Return the (X, Y) coordinate for the center point of the cell that contains the specified text.  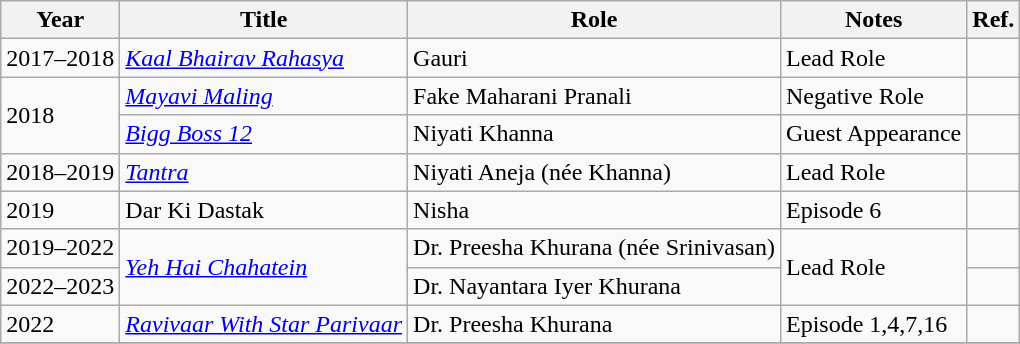
Dr. Preesha Khurana (née Srinivasan) (594, 248)
Role (594, 20)
2019–2022 (60, 248)
Kaal Bhairav Rahasya (264, 58)
2018 (60, 115)
2019 (60, 210)
Nisha (594, 210)
Fake Maharani Pranali (594, 96)
Year (60, 20)
Mayavi Maling (264, 96)
Niyati Khanna (594, 134)
Gauri (594, 58)
2018–2019 (60, 172)
Guest Appearance (873, 134)
Yeh Hai Chahatein (264, 267)
Ravivaar With Star Parivaar (264, 324)
Bigg Boss 12 (264, 134)
Niyati Aneja (née Khanna) (594, 172)
Dr. Preesha Khurana (594, 324)
Episode 1,4,7,16 (873, 324)
2022–2023 (60, 286)
2022 (60, 324)
2017–2018 (60, 58)
Dar Ki Dastak (264, 210)
Episode 6 (873, 210)
Tantra (264, 172)
Dr. Nayantara Iyer Khurana (594, 286)
Negative Role (873, 96)
Notes (873, 20)
Title (264, 20)
Ref. (994, 20)
